Return the [X, Y] coordinate for the center point of the cell that contains the specified text.  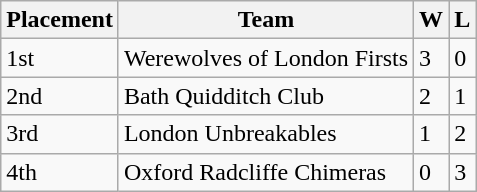
Werewolves of London Firsts [266, 58]
1st [60, 58]
London Unbreakables [266, 134]
4th [60, 172]
L [462, 20]
Team [266, 20]
Oxford Radcliffe Chimeras [266, 172]
2nd [60, 96]
3rd [60, 134]
Placement [60, 20]
Bath Quidditch Club [266, 96]
W [432, 20]
